Provide the (x, y) coordinate of the cell's center where the given text is located.  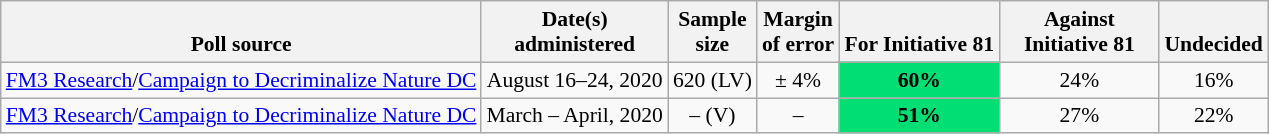
22% (1213, 116)
Undecided (1213, 32)
51% (919, 116)
– (798, 116)
± 4% (798, 80)
August 16–24, 2020 (574, 80)
Marginof error (798, 32)
16% (1213, 80)
Samplesize (712, 32)
Date(s)administered (574, 32)
27% (1079, 116)
24% (1079, 80)
– (V) (712, 116)
60% (919, 80)
Poll source (242, 32)
March – April, 2020 (574, 116)
Against Initiative 81 (1079, 32)
620 (LV) (712, 80)
For Initiative 81 (919, 32)
